Scan for the cell matching the given text and deliver its [X, Y] coordinate at center. 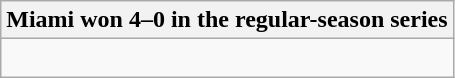
Miami won 4–0 in the regular-season series [227, 20]
